Scan for the cell matching the given text and deliver its [X, Y] coordinate at center. 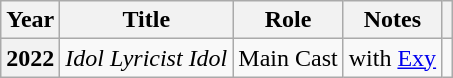
Notes [392, 20]
Main Cast [288, 58]
Role [288, 20]
Year [30, 20]
2022 [30, 58]
Idol Lyricist Idol [146, 58]
Title [146, 20]
with Exy [392, 58]
